Provide the (x, y) coordinate of the cell's center where the given text is located.  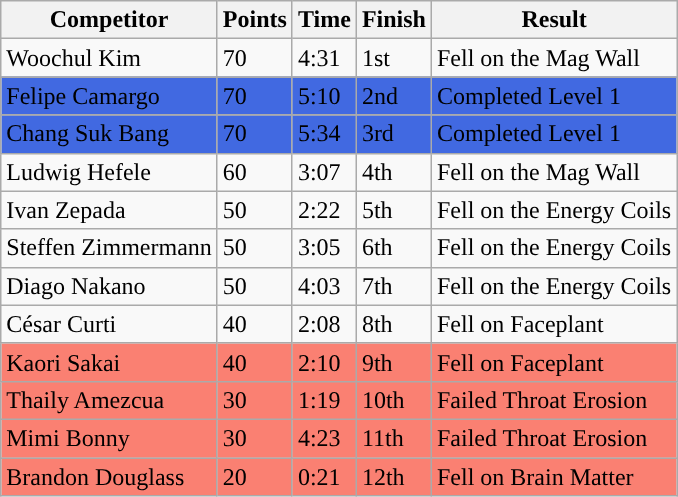
8th (394, 324)
Brandon Douglass (110, 477)
Finish (394, 20)
60 (254, 172)
1st (394, 58)
3:07 (324, 172)
4:03 (324, 286)
Ivan Zepada (110, 210)
Chang Suk Bang (110, 134)
Kaori Sakai (110, 362)
Mimi Bonny (110, 438)
6th (394, 248)
Steffen Zimmermann (110, 248)
1:19 (324, 400)
Ludwig Hefele (110, 172)
Diago Nakano (110, 286)
11th (394, 438)
3rd (394, 134)
12th (394, 477)
7th (394, 286)
3:05 (324, 248)
4:23 (324, 438)
Competitor (110, 20)
Thaily Amezcua (110, 400)
2:22 (324, 210)
César Curti (110, 324)
Felipe Camargo (110, 96)
2:10 (324, 362)
9th (394, 362)
5:34 (324, 134)
Time (324, 20)
2:08 (324, 324)
Points (254, 20)
Fell on Brain Matter (554, 477)
5:10 (324, 96)
10th (394, 400)
4th (394, 172)
4:31 (324, 58)
Result (554, 20)
20 (254, 477)
2nd (394, 96)
Woochul Kim (110, 58)
0:21 (324, 477)
5th (394, 210)
